From the cell containing the given text, extract its center point as (x, y) coordinate. 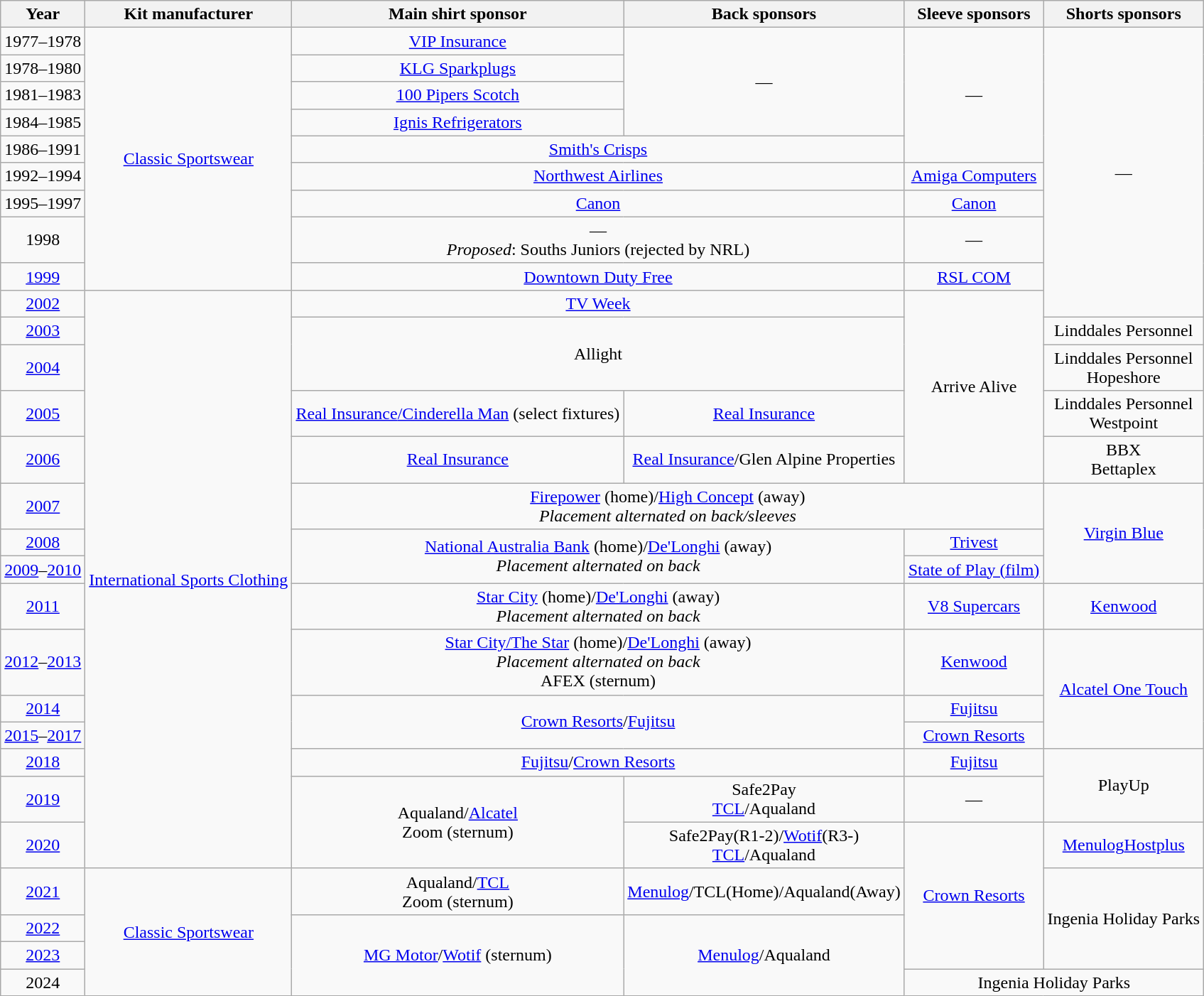
Linddales PersonnelWestpoint (1124, 413)
100 Pipers Scotch (457, 95)
—Proposed: Souths Juniors (rejected by NRL) (598, 240)
2015–2017 (43, 735)
2019 (43, 799)
1999 (43, 276)
Fujitsu/Crown Resorts (598, 762)
State of Play (film) (974, 570)
1998 (43, 240)
Sleeve sponsors (974, 14)
2021 (43, 891)
Main shirt sponsor (457, 14)
2008 (43, 543)
MG Motor/Wotif (sternum) (457, 955)
Menulog/TCL(Home)/Aqualand(Away) (764, 891)
2020 (43, 845)
Alcatel One Touch (1124, 689)
Amiga Computers (974, 176)
1978–1980 (43, 68)
2023 (43, 955)
Northwest Airlines (598, 176)
Menulog/Aqualand (764, 955)
2003 (43, 330)
Aqualand/AlcatelZoom (sternum) (457, 822)
Virgin Blue (1124, 533)
MenulogHostplus (1124, 845)
Allight (598, 354)
2012–2013 (43, 662)
Real Insurance/Glen Alpine Properties (764, 460)
RSL COM (974, 276)
1992–1994 (43, 176)
Firepower (home)/High Concept (away)Placement alternated on back/sleeves (668, 506)
BBXBettaplex (1124, 460)
KLG Sparkplugs (457, 68)
Safe2Pay(R1-2)/Wotif(R3-)TCL/Aqualand (764, 845)
TV Week (598, 303)
Back sponsors (764, 14)
2007 (43, 506)
Crown Resorts/Fujitsu (598, 722)
1981–1983 (43, 95)
International Sports Clothing (189, 579)
Star City (home)/De'Longhi (away)Placement alternated on back (598, 607)
2024 (43, 983)
1986–1991 (43, 149)
Year (43, 14)
2002 (43, 303)
National Australia Bank (home)/De'Longhi (away)Placement alternated on back (598, 556)
1995–1997 (43, 203)
2006 (43, 460)
Star City/The Star (home)/De'Longhi (away)Placement alternated on backAFEX (sternum) (598, 662)
V8 Supercars (974, 607)
2011 (43, 607)
2018 (43, 762)
Shorts sponsors (1124, 14)
2004 (43, 367)
Kit manufacturer (189, 14)
Downtown Duty Free (598, 276)
Real Insurance/Cinderella Man (select fixtures) (457, 413)
PlayUp (1124, 786)
Ignis Refrigerators (457, 122)
Safe2PayTCL/Aqualand (764, 799)
Smith's Crisps (598, 149)
VIP Insurance (457, 41)
Arrive Alive (974, 386)
Linddales Personnel (1124, 330)
2009–2010 (43, 570)
2022 (43, 928)
1984–1985 (43, 122)
Aqualand/TCLZoom (sternum) (457, 891)
1977–1978 (43, 41)
2005 (43, 413)
Linddales PersonnelHopeshore (1124, 367)
Trivest (974, 543)
2014 (43, 708)
